Search for the cell housing the specified text and yield its (X, Y) center coordinate. 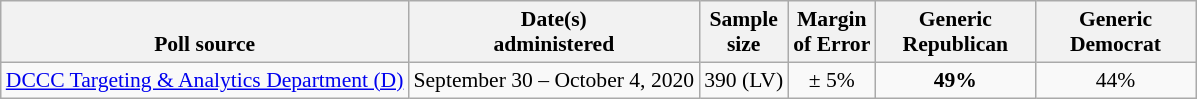
Poll source (205, 32)
Samplesize (744, 32)
GenericRepublican (955, 32)
390 (LV) (744, 80)
± 5% (832, 80)
GenericDemocrat (1115, 32)
Date(s)administered (554, 32)
Marginof Error (832, 32)
49% (955, 80)
44% (1115, 80)
DCCC Targeting & Analytics Department (D) (205, 80)
September 30 – October 4, 2020 (554, 80)
